Return the (X, Y) coordinate for the center point of the cell that contains the specified text.  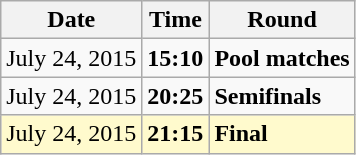
Pool matches (282, 58)
Date (72, 20)
20:25 (176, 96)
Semifinals (282, 96)
Time (176, 20)
21:15 (176, 134)
Final (282, 134)
15:10 (176, 58)
Round (282, 20)
